Locate the cell with the specified text and output its (X, Y) center coordinate. 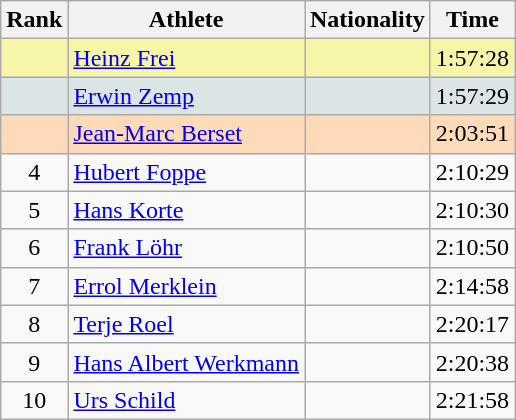
4 (34, 172)
Jean-Marc Berset (186, 134)
Urs Schild (186, 400)
Hubert Foppe (186, 172)
1:57:28 (472, 58)
1:57:29 (472, 96)
6 (34, 248)
7 (34, 286)
Athlete (186, 20)
Time (472, 20)
2:20:38 (472, 362)
2:10:29 (472, 172)
2:10:50 (472, 248)
2:21:58 (472, 400)
Hans Albert Werkmann (186, 362)
2:03:51 (472, 134)
5 (34, 210)
Erwin Zemp (186, 96)
Heinz Frei (186, 58)
Errol Merklein (186, 286)
Rank (34, 20)
8 (34, 324)
10 (34, 400)
2:10:30 (472, 210)
9 (34, 362)
Hans Korte (186, 210)
Frank Löhr (186, 248)
2:20:17 (472, 324)
Terje Roel (186, 324)
Nationality (367, 20)
2:14:58 (472, 286)
